Determine the (X, Y) coordinate at the center of the cell enclosing the given text.  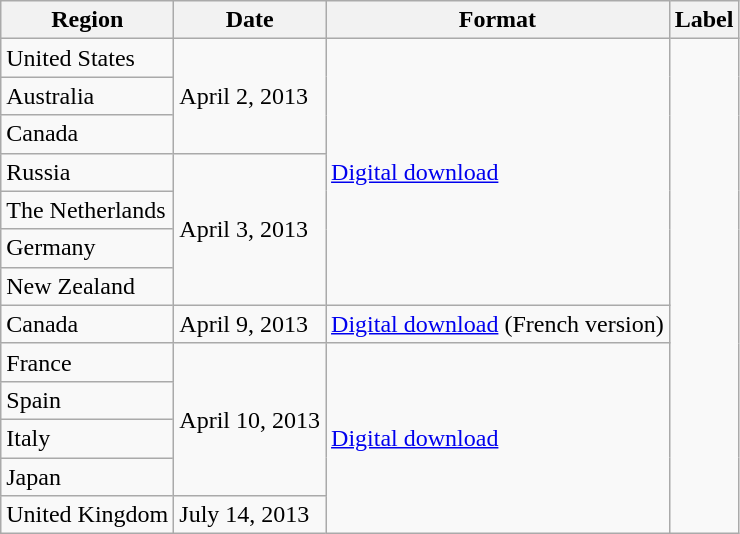
United Kingdom (88, 515)
United States (88, 58)
Japan (88, 477)
Spain (88, 400)
July 14, 2013 (250, 515)
April 9, 2013 (250, 324)
New Zealand (88, 286)
Format (498, 20)
April 10, 2013 (250, 419)
Italy (88, 438)
April 3, 2013 (250, 229)
France (88, 362)
Digital download (French version) (498, 324)
Germany (88, 248)
Region (88, 20)
Label (704, 20)
The Netherlands (88, 210)
Date (250, 20)
Australia (88, 96)
April 2, 2013 (250, 96)
Russia (88, 172)
